Capture the cell that displays the provided text and extract its (x, y) central coordinate. 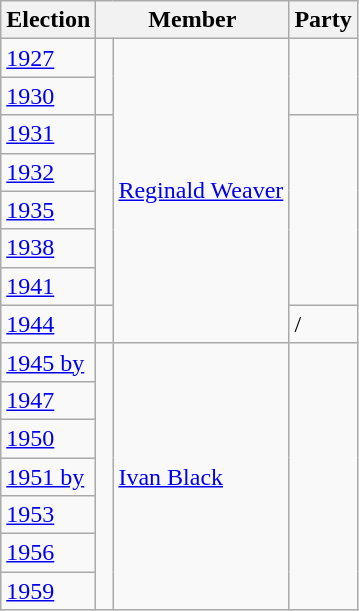
1959 (48, 591)
Party (323, 20)
/ (323, 324)
1930 (48, 96)
1956 (48, 553)
1927 (48, 58)
Member (192, 20)
1932 (48, 172)
1935 (48, 210)
1938 (48, 248)
Reginald Weaver (201, 191)
Ivan Black (201, 476)
1951 by (48, 477)
Election (48, 20)
1950 (48, 438)
1945 by (48, 362)
1944 (48, 324)
1931 (48, 134)
1947 (48, 400)
1941 (48, 286)
1953 (48, 515)
